Extract the (X, Y) coordinate from the center of the cell holding the provided text.  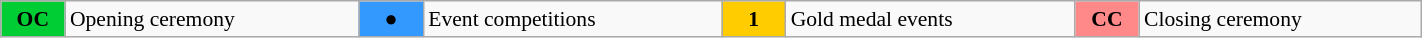
Opening ceremony (212, 19)
CC (1107, 19)
Closing ceremony (1280, 19)
● (391, 19)
OC (33, 19)
Event competitions (572, 19)
Gold medal events (930, 19)
1 (754, 19)
